Scan for the cell matching the given text and deliver its (X, Y) coordinate at center. 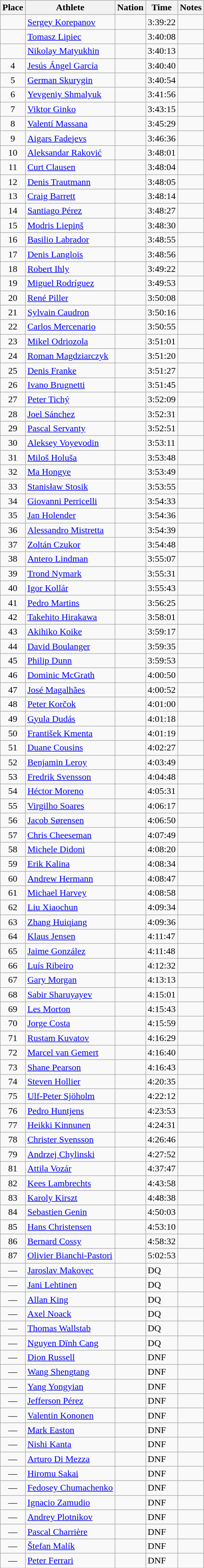
31 (13, 458)
3:51:01 (162, 341)
71 (13, 1038)
39 (13, 574)
77 (13, 1125)
5 (13, 80)
Valentí Massana (70, 124)
Jani Lehtinen (70, 1285)
82 (13, 1183)
Gary Morgan (70, 980)
3:48:01 (162, 153)
49 (13, 719)
Jan Holender (70, 516)
4:01:00 (162, 704)
3:59:35 (162, 646)
3:48:04 (162, 167)
4:16:40 (162, 1052)
51 (13, 748)
Yang Yongyian (70, 1386)
3:59:53 (162, 661)
Michele Didoni (70, 849)
35 (13, 516)
Sergey Korepanov (70, 22)
Andrzej Chylinski (70, 1154)
34 (13, 501)
Modris Liepiņš (70, 225)
Ivano Brugnetti (70, 385)
3:53:49 (162, 472)
19 (13, 283)
3:49:53 (162, 283)
44 (13, 646)
Antero Lindman (70, 559)
4:16:43 (162, 1067)
Pascal Servanty (70, 429)
Miloš Holuša (70, 458)
3:53:48 (162, 458)
Dion Russell (70, 1358)
4:26:46 (162, 1140)
José Magalhães (70, 690)
Philip Dunn (70, 661)
Jesús Ángel García (70, 66)
Trond Nymark (70, 574)
Athlete (70, 8)
4:50:03 (162, 1212)
4:16:29 (162, 1038)
3:59:17 (162, 631)
7 (13, 109)
26 (13, 385)
Time (162, 8)
Aleksandar Raković (70, 153)
Jacob Sørensen (70, 820)
4:24:31 (162, 1125)
15 (13, 225)
Bernard Cossy (70, 1241)
3:48:05 (162, 182)
76 (13, 1111)
33 (13, 487)
German Skurygin (70, 80)
3:48:55 (162, 240)
45 (13, 661)
4:58:32 (162, 1241)
3:54:39 (162, 530)
52 (13, 762)
Jorge Costa (70, 1023)
67 (13, 980)
3:43:15 (162, 109)
Michael Harvey (70, 893)
Santiago Pérez (70, 211)
Štefan Malík (70, 1546)
4:08:20 (162, 849)
23 (13, 341)
4:08:58 (162, 893)
4:15:43 (162, 1009)
4:01:18 (162, 719)
Les Morton (70, 1009)
27 (13, 399)
86 (13, 1241)
10 (13, 153)
Arturo Di Mezza (70, 1459)
Klaus Jensen (70, 937)
4:05:31 (162, 791)
4:15:01 (162, 994)
3:52:51 (162, 429)
Yevgeniy Shmalyuk (70, 95)
Joel Sánchez (70, 414)
Hiromu Sakai (70, 1473)
3:50:55 (162, 327)
Basilio Labrador (70, 240)
Sebastien Genin (70, 1212)
24 (13, 356)
60 (13, 878)
Mark Easton (70, 1430)
Curt Clausen (70, 167)
Zhang Huiqiang (70, 922)
3:54:48 (162, 545)
Steven Hollier (70, 1081)
6 (13, 95)
Denis Franke (70, 370)
Peter Ferrari (70, 1560)
17 (13, 254)
Allan King (70, 1299)
Stanisław Stosik (70, 487)
Andrey Plotnikov (70, 1517)
Aigars Fadejevs (70, 138)
4:08:34 (162, 864)
Alessandro Mistretta (70, 530)
Benjamin Leroy (70, 762)
Denis Langlois (70, 254)
73 (13, 1067)
Axel Noack (70, 1314)
Ulf-Peter Sjöholm (70, 1096)
5:02:53 (162, 1256)
Wang Shengtang (70, 1372)
Denis Trautmann (70, 182)
65 (13, 951)
3:54:36 (162, 516)
Giovanni Perricelli (70, 501)
Fedosey Chumachenko (70, 1488)
4:22:12 (162, 1096)
14 (13, 211)
53 (13, 777)
Viktor Ginko (70, 109)
Peter Korčok (70, 704)
55 (13, 806)
62 (13, 908)
Takehito Hirakawa (70, 617)
41 (13, 602)
4:27:52 (162, 1154)
3:41:56 (162, 95)
Pedro Huntjens (70, 1111)
Igor Kollár (70, 588)
83 (13, 1198)
66 (13, 966)
48 (13, 704)
63 (13, 922)
84 (13, 1212)
4:06:17 (162, 806)
3:48:30 (162, 225)
50 (13, 733)
74 (13, 1081)
3:51:27 (162, 370)
Rustam Kuvatov (70, 1038)
3:55:31 (162, 574)
3:51:45 (162, 385)
70 (13, 1023)
4:00:50 (162, 675)
Roman Magdziarczyk (70, 356)
Pedro Martins (70, 602)
Christer Svensson (70, 1140)
78 (13, 1140)
56 (13, 820)
Jefferson Pérez (70, 1401)
4:23:53 (162, 1111)
85 (13, 1227)
4:43:58 (162, 1183)
4:15:59 (162, 1023)
Virgilho Soares (70, 806)
Dominic McGrath (70, 675)
3:53:55 (162, 487)
Robert Ihly (70, 269)
4:53:10 (162, 1227)
4 (13, 66)
18 (13, 269)
58 (13, 849)
Zoltán Czukor (70, 545)
4:03:49 (162, 762)
25 (13, 370)
Valentin Kononen (70, 1415)
36 (13, 530)
3:40:40 (162, 66)
Nikolay Matyukhin (70, 51)
3:48:27 (162, 211)
Craig Barrett (70, 196)
3:53:11 (162, 443)
David Boulanger (70, 646)
Kees Lambrechts (70, 1183)
29 (13, 429)
Sylvain Caudron (70, 312)
54 (13, 791)
Pascal Charrière (70, 1531)
Shane Pearson (70, 1067)
Jaime González (70, 951)
René Piller (70, 298)
46 (13, 675)
Thomas Wallstab (70, 1328)
Erik Kalina (70, 864)
9 (13, 138)
13 (13, 196)
Andrew Hermann (70, 878)
4:06:50 (162, 820)
Sabir Sharuyayev (70, 994)
38 (13, 559)
47 (13, 690)
Karoly Kirszt (70, 1198)
30 (13, 443)
Attila Vozár (70, 1169)
68 (13, 994)
4:48:38 (162, 1198)
Ignacio Zamudio (70, 1502)
3:58:01 (162, 617)
40 (13, 588)
Chris Cheeseman (70, 835)
Heikki Kinnunen (70, 1125)
3:40:54 (162, 80)
4:02:27 (162, 748)
Héctor Moreno (70, 791)
3:54:33 (162, 501)
4:09:36 (162, 922)
3:49:22 (162, 269)
Liu Xiaochun (70, 908)
4:08:47 (162, 878)
4:04:48 (162, 777)
4:11:48 (162, 951)
32 (13, 472)
Carlos Mercenario (70, 327)
3:40:08 (162, 37)
20 (13, 298)
12 (13, 182)
21 (13, 312)
Aleksey Voyevodin (70, 443)
59 (13, 864)
Olivier Bianchi-Pastori (70, 1256)
Duane Cousins (70, 748)
87 (13, 1256)
Luís Ribeiro (70, 966)
Nishi Kanta (70, 1444)
4:11:47 (162, 937)
Marcel van Gemert (70, 1052)
11 (13, 167)
4:13:13 (162, 980)
4:07:49 (162, 835)
3:51:20 (162, 356)
Jaroslav Makovec (70, 1270)
37 (13, 545)
3:50:16 (162, 312)
3:52:09 (162, 399)
4:00:52 (162, 690)
3:50:08 (162, 298)
Tomasz Lipiec (70, 37)
Nguyen Dïnh Cang (70, 1343)
69 (13, 1009)
3:56:25 (162, 602)
Akihiko Koike (70, 631)
61 (13, 893)
28 (13, 414)
Nation (130, 8)
4:12:32 (162, 966)
3:52:31 (162, 414)
Gyula Dudás (70, 719)
Fredrik Svensson (70, 777)
Notes (191, 8)
81 (13, 1169)
Hans Christensen (70, 1227)
8 (13, 124)
75 (13, 1096)
22 (13, 327)
72 (13, 1052)
3:55:43 (162, 588)
Place (13, 8)
Peter Tichý (70, 399)
3:48:14 (162, 196)
3:45:29 (162, 124)
3:40:13 (162, 51)
3:39:22 (162, 22)
4:09:34 (162, 908)
43 (13, 631)
16 (13, 240)
Mikel Odriozola (70, 341)
4:37:47 (162, 1169)
Miguel Rodríguez (70, 283)
4:01:19 (162, 733)
3:48:56 (162, 254)
3:55:07 (162, 559)
57 (13, 835)
42 (13, 617)
64 (13, 937)
4:20:35 (162, 1081)
Ma Hongye (70, 472)
3:46:36 (162, 138)
79 (13, 1154)
František Kmenta (70, 733)
